Output the (X, Y) coordinate of the center of the cell containing the given text.  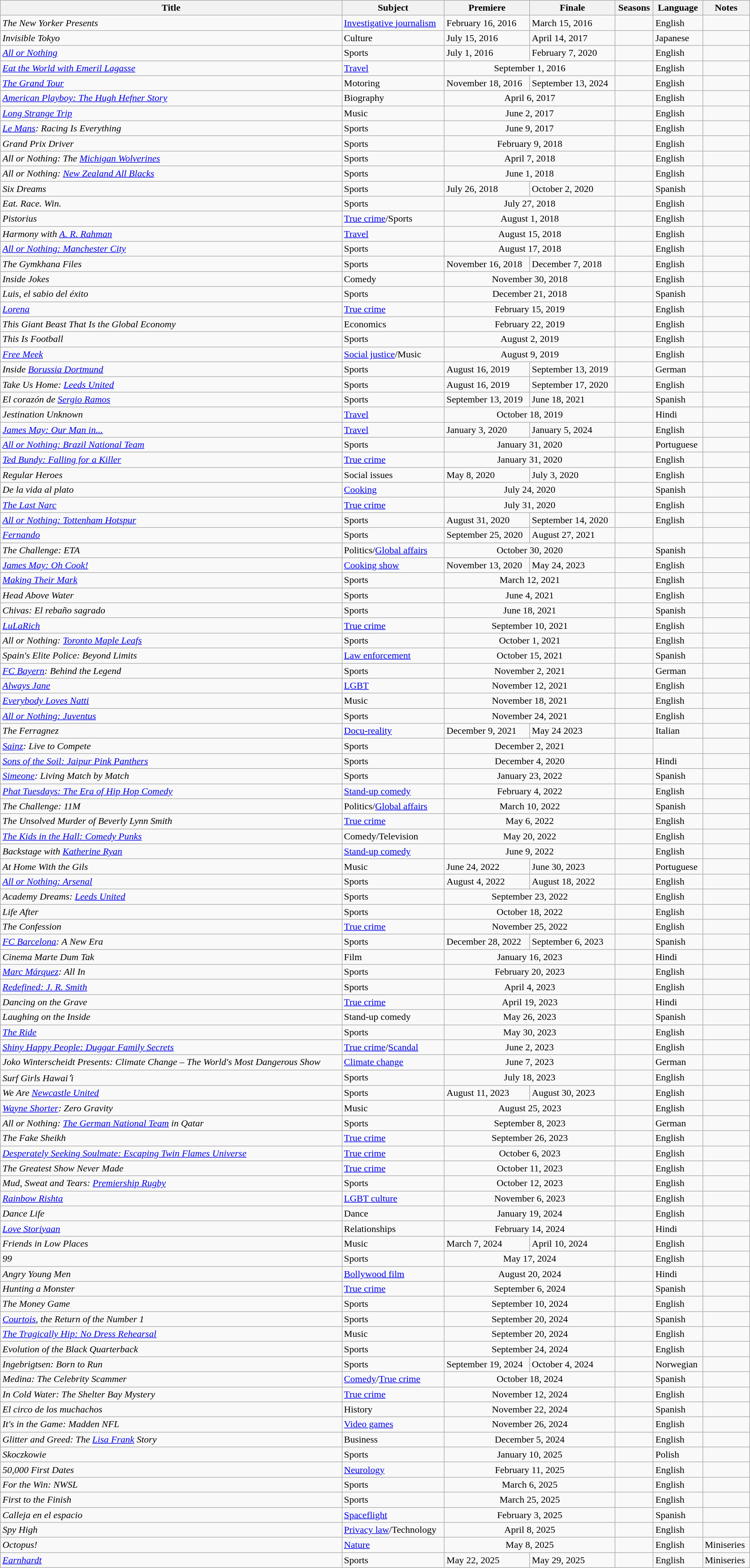
Eat. Race. Win. (171, 204)
October 18, 2019 (530, 414)
September 1, 2016 (530, 68)
September 23, 2022 (530, 896)
September 19, 2024 (487, 1364)
50,000 First Dates (171, 1469)
Finale (572, 8)
Dance (393, 1213)
Docu-reality (393, 731)
March 10, 2022 (530, 806)
February 14, 2024 (530, 1228)
All or Nothing: New Zealand All Blacks (171, 173)
April 7, 2018 (530, 158)
November 22, 2024 (530, 1409)
Culture (393, 38)
February 15, 2019 (530, 309)
April 6, 2017 (530, 98)
December 28, 2022 (487, 942)
August 17, 2018 (530, 249)
Joko Winterscheidt Presents: Climate Change – The World's Most Dangerous Show (171, 1062)
Privacy law/Technology (393, 1530)
August 25, 2023 (530, 1108)
FC Bayern: Behind the Legend (171, 671)
August 2, 2019 (530, 339)
All or Nothing: Tottenham Hotspur (171, 520)
Title (171, 8)
Notes (726, 8)
Courtois, the Return of the Number 1 (171, 1319)
May 26, 2023 (530, 1017)
In Cold Water: The Shelter Bay Mystery (171, 1394)
Climate change (393, 1062)
Spain's Elite Police: Beyond Limits (171, 655)
Academy Dreams: Leeds United (171, 896)
September 24, 2024 (530, 1349)
Earnhardt (171, 1560)
December 9, 2021 (487, 731)
Desperately Seeking Soulmate: Escaping Twin Flames Universe (171, 1153)
May 17, 2024 (530, 1259)
Italian (678, 731)
May 24 2023 (572, 731)
October 6, 2023 (530, 1153)
Ted Bundy: Falling for a Killer (171, 460)
April 8, 2025 (530, 1530)
November 25, 2022 (530, 927)
November 18, 2021 (530, 701)
The Kids in the Hall: Comedy Punks (171, 836)
March 7, 2024 (487, 1243)
All or Nothing: The German National Team in Qatar (171, 1123)
History (393, 1409)
September 14, 2020 (572, 520)
January 23, 2022 (530, 776)
September 13, 2024 (572, 83)
April 4, 2023 (530, 987)
Seasons (634, 8)
Premiere (487, 8)
First to the Finish (171, 1500)
August 15, 2018 (530, 234)
December 2, 2021 (530, 746)
Business (393, 1439)
March 15, 2016 (572, 23)
January 10, 2025 (530, 1454)
All or Nothing: Arsenal (171, 881)
Relationships (393, 1228)
October 12, 2023 (530, 1183)
Norwegian (678, 1364)
The Fake Sheikh (171, 1138)
Life After (171, 911)
Regular Heroes (171, 475)
October 18, 2024 (530, 1379)
The New Yorker Presents (171, 23)
Dancing on the Grave (171, 1002)
Film (393, 957)
June 9, 2022 (530, 851)
The Grand Tour (171, 83)
Luis, el sabio del éxito (171, 294)
All or Nothing: The Michigan Wolverines (171, 158)
Economics (393, 324)
Social justice/Music (393, 354)
March 6, 2025 (530, 1484)
Phat Tuesdays: The Era of Hip Hop Comedy (171, 791)
Cooking show (393, 565)
Eat the World with Emeril Lagasse (171, 68)
June 1, 2018 (530, 173)
July 26, 2018 (487, 189)
FC Barcelona: A New Era (171, 942)
December 21, 2018 (530, 294)
Sons of the Soil: Jaipur Pink Panthers (171, 761)
Redefined: J. R. Smith (171, 987)
November 13, 2020 (487, 565)
LuLaRich (171, 625)
LGBT (393, 686)
Shiny Happy People: Duggar Family Secrets (171, 1047)
February 11, 2025 (530, 1469)
El circo de los muchachos (171, 1409)
August 27, 2021 (572, 535)
The Tragically Hip: No Dress Rehearsal (171, 1334)
The Unsolved Murder of Beverly Lynn Smith (171, 821)
August 4, 2022 (487, 881)
Motoring (393, 83)
Calleja en el espacio (171, 1515)
November 18, 2016 (487, 83)
February 3, 2025 (530, 1515)
Harmony with A. R. Rahman (171, 234)
August 11, 2023 (487, 1093)
October 4, 2024 (572, 1364)
Surf Girls Hawaiʻi (171, 1078)
October 15, 2021 (530, 655)
Love Storiyaan (171, 1228)
Biography (393, 98)
Cooking (393, 490)
99 (171, 1259)
January 5, 2024 (572, 429)
August 31, 2020 (487, 520)
Medina: The Celebrity Scammer (171, 1379)
The Gymkhana Files (171, 264)
Everybody Loves Natti (171, 701)
Marc Márquez: All In (171, 972)
July 18, 2023 (530, 1078)
September 10, 2024 (530, 1304)
Six Dreams (171, 189)
Polish (678, 1454)
Free Meek (171, 354)
June 24, 2022 (487, 866)
We Are Newcastle United (171, 1093)
Lorena (171, 309)
Simeone: Living Match by Match (171, 776)
November 12, 2021 (530, 686)
June 2, 2017 (530, 113)
August 1, 2018 (530, 219)
March 25, 2025 (530, 1500)
Spaceflight (393, 1515)
Neurology (393, 1469)
August 30, 2023 (572, 1093)
At Home With the Gils (171, 866)
April 14, 2017 (572, 38)
Comedy/Television (393, 836)
The Challenge: 11M (171, 806)
Skoczkowie (171, 1454)
The Challenge: ETA (171, 550)
May 8, 2025 (530, 1545)
The Ferragnez (171, 731)
November 30, 2018 (530, 279)
Language (678, 8)
Dance Life (171, 1213)
February 9, 2018 (530, 143)
Le Mans: Racing Is Everything (171, 128)
May 6, 2022 (530, 821)
All or Nothing: Toronto Maple Leafs (171, 640)
Comedy (393, 279)
July 1, 2016 (487, 53)
The Greatest Show Never Made (171, 1168)
Comedy/True crime (393, 1379)
James May: Oh Cook! (171, 565)
This Is Football (171, 339)
March 12, 2021 (530, 580)
May 8, 2020 (487, 475)
Glitter and Greed: The Lisa Frank Story (171, 1439)
Law enforcement (393, 655)
January 16, 2023 (530, 957)
Always Jane (171, 686)
Spy High (171, 1530)
November 6, 2023 (530, 1198)
Japanese (678, 38)
May 29, 2025 (572, 1560)
August 18, 2022 (572, 881)
Long Strange Trip (171, 113)
December 5, 2024 (530, 1439)
September 10, 2021 (530, 625)
September 26, 2023 (530, 1138)
May 22, 2025 (487, 1560)
October 2, 2020 (572, 189)
Nature (393, 1545)
Social issues (393, 475)
September 6, 2024 (530, 1289)
Sainz: Live to Compete (171, 746)
Investigative journalism (393, 23)
June 2, 2023 (530, 1047)
November 2, 2021 (530, 671)
Cinema Marte Dum Tak (171, 957)
Ingebrigtsen: Born to Run (171, 1364)
Chivas: El rebaño sagrado (171, 610)
Evolution of the Black Quarterback (171, 1349)
November 24, 2021 (530, 716)
January 19, 2024 (530, 1213)
June 4, 2021 (530, 595)
Fernando (171, 535)
Laughing on the Inside (171, 1017)
Backstage with Katherine Ryan (171, 851)
Making Their Mark (171, 580)
October 1, 2021 (530, 640)
American Playboy: The Hugh Hefner Story (171, 98)
December 4, 2020 (530, 761)
June 7, 2023 (530, 1062)
November 16, 2018 (487, 264)
November 26, 2024 (530, 1424)
Video games (393, 1424)
For the Win: NWSL (171, 1484)
July 15, 2016 (487, 38)
Invisible Tokyo (171, 38)
August 9, 2019 (530, 354)
February 16, 2016 (487, 23)
El corazón de Sergio Ramos (171, 399)
January 3, 2020 (487, 429)
Friends in Low Places (171, 1243)
The Ride (171, 1032)
November 12, 2024 (530, 1394)
February 22, 2019 (530, 324)
The Confession (171, 927)
Wayne Shorter: Zero Gravity (171, 1108)
April 10, 2024 (572, 1243)
Subject (393, 8)
All or Nothing: Juventus (171, 716)
James May: Our Man in... (171, 429)
October 18, 2022 (530, 911)
February 7, 2020 (572, 53)
Grand Prix Driver (171, 143)
September 8, 2023 (530, 1123)
September 25, 2020 (487, 535)
July 24, 2020 (530, 490)
October 11, 2023 (530, 1168)
Pistorius (171, 219)
February 4, 2022 (530, 791)
Inside Jokes (171, 279)
All or Nothing (171, 53)
It's in the Game: Madden NFL (171, 1424)
True crime/Scandal (393, 1047)
This Giant Beast That Is the Global Economy (171, 324)
July 31, 2020 (530, 505)
September 6, 2023 (572, 942)
Jestination Unknown (171, 414)
Inside Borussia Dortmund (171, 369)
LGBT culture (393, 1198)
Head Above Water (171, 595)
The Money Game (171, 1304)
August 20, 2024 (530, 1274)
Hunting a Monster (171, 1289)
All or Nothing: Manchester City (171, 249)
De la vida al plato (171, 490)
July 3, 2020 (572, 475)
Take Us Home: Leeds United (171, 384)
June 9, 2017 (530, 128)
Bollywood film (393, 1274)
September 17, 2020 (572, 384)
December 7, 2018 (572, 264)
May 20, 2022 (530, 836)
July 27, 2018 (530, 204)
True crime/Sports (393, 219)
Mud, Sweat and Tears: Premiership Rugby (171, 1183)
All or Nothing: Brazil National Team (171, 445)
Angry Young Men (171, 1274)
Rainbow Rishta (171, 1198)
The Last Narc (171, 505)
Octopus! (171, 1545)
April 19, 2023 (530, 1002)
May 30, 2023 (530, 1032)
February 20, 2023 (530, 972)
October 30, 2020 (530, 550)
May 24, 2023 (572, 565)
June 30, 2023 (572, 866)
